Scan for the cell matching the given text and deliver its [x, y] coordinate at center. 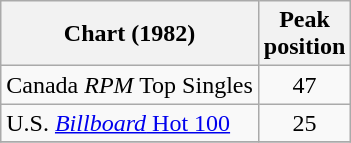
Canada RPM Top Singles [130, 85]
Chart (1982) [130, 34]
Peakposition [304, 34]
47 [304, 85]
U.S. Billboard Hot 100 [130, 123]
25 [304, 123]
